Identify which cell holds the provided text, then report its [x, y] central coordinate. 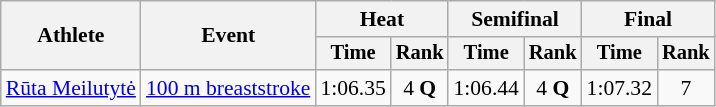
Rūta Meilutytė [71, 88]
Semifinal [514, 19]
1:07.32 [620, 88]
7 [686, 88]
1:06.44 [486, 88]
Event [228, 36]
Heat [382, 19]
Athlete [71, 36]
Final [648, 19]
100 m breaststroke [228, 88]
1:06.35 [352, 88]
